Extract the [x, y] coordinate from the center of the cell holding the provided text.  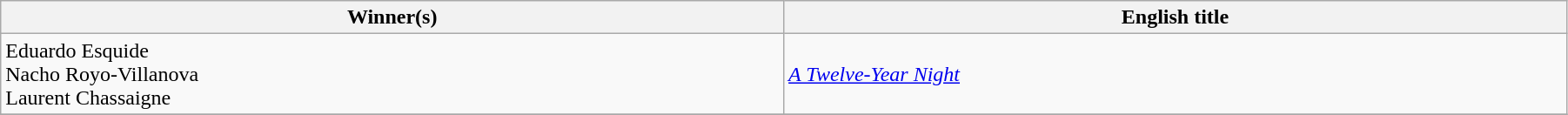
Eduardo Esquide Nacho Royo-Villanova Laurent Chassaigne [392, 74]
Winner(s) [392, 17]
A Twelve-Year Night [1176, 74]
English title [1176, 17]
